Return the (x, y) coordinate for the center point of the cell that contains the specified text.  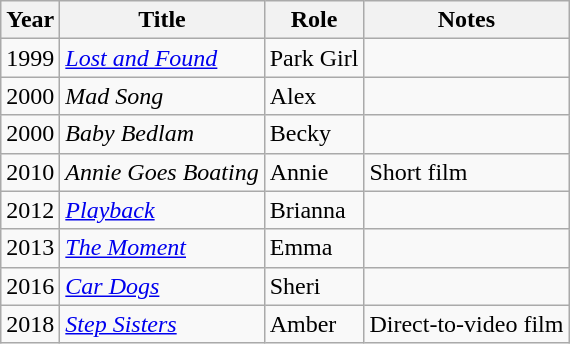
Amber (314, 324)
Title (162, 20)
Notes (466, 20)
1999 (30, 58)
Lost and Found (162, 58)
Step Sisters (162, 324)
Role (314, 20)
Direct-to-video film (466, 324)
2018 (30, 324)
Playback (162, 210)
Short film (466, 172)
Emma (314, 248)
Year (30, 20)
2013 (30, 248)
Annie (314, 172)
Baby Bedlam (162, 134)
Brianna (314, 210)
Park Girl (314, 58)
2016 (30, 286)
2010 (30, 172)
The Moment (162, 248)
Car Dogs (162, 286)
Becky (314, 134)
2012 (30, 210)
Mad Song (162, 96)
Sheri (314, 286)
Alex (314, 96)
Annie Goes Boating (162, 172)
